Return [x, y] of the center of cell containing provided text 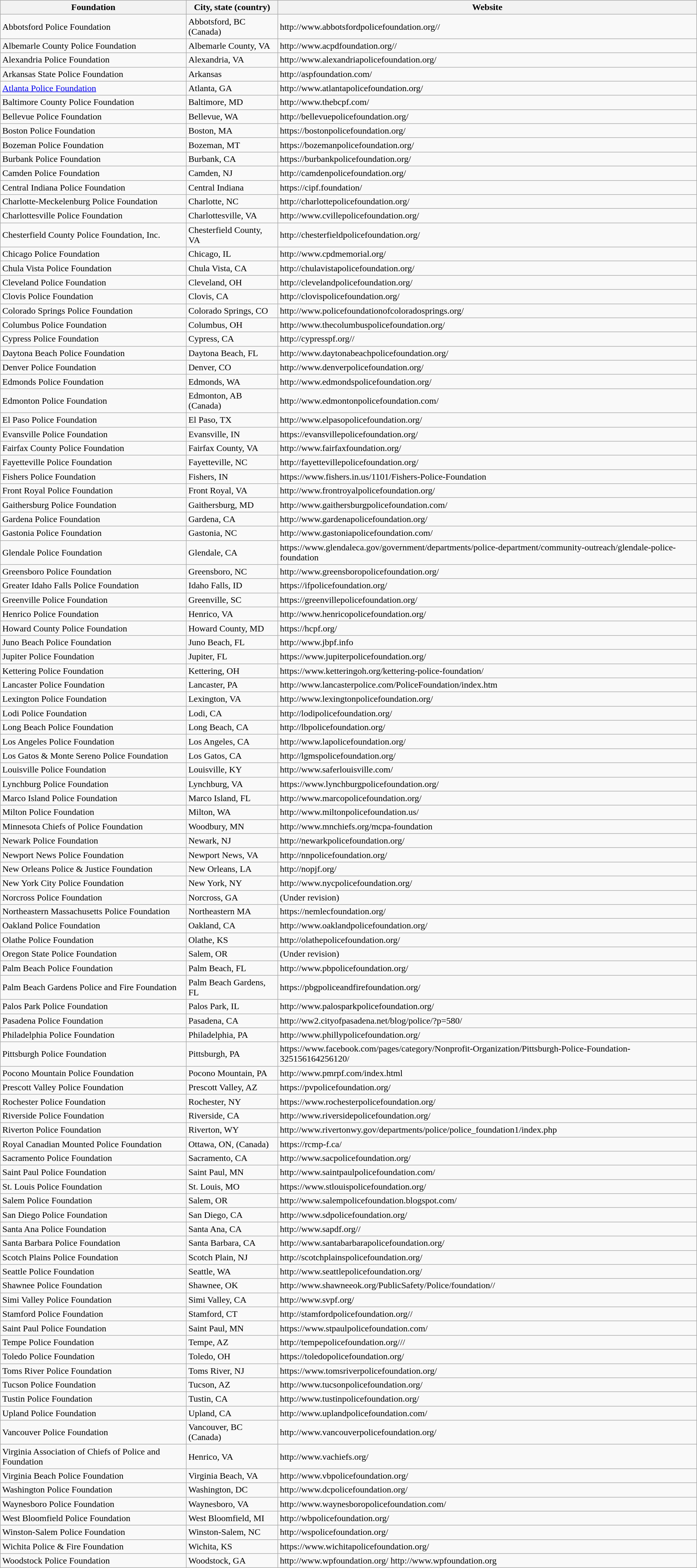
Lancaster, PA [232, 685]
Gardena, CA [232, 519]
http://www.uplandpolicefoundation.com/ [487, 1413]
http://chesterfieldpolicefoundation.org/ [487, 235]
http://www.lexingtonpolicefoundation.org/ [487, 699]
Lynchburg Police Foundation [93, 784]
https://www.glendaleca.gov/government/departments/police-department/community-outreach/glendale-police-foundation [487, 552]
https://toledopolicefoundation.org/ [487, 1356]
Howard County Police Foundation [93, 628]
Edmonds, WA [232, 381]
http://clevelandpolicefoundation.org/ [487, 282]
Seattle, WA [232, 1271]
Washington, DC [232, 1490]
http://www.edmondspolicefoundation.org/ [487, 381]
New York, NY [232, 883]
Chesterfield County, VA [232, 235]
San Diego, CA [232, 1215]
Palm Beach Gardens Police and Fire Foundation [93, 988]
Howard County, MD [232, 628]
https://rcmp-f.ca/ [487, 1144]
Greenville, SC [232, 600]
Arkansas [232, 74]
Rochester, NY [232, 1101]
Chicago, IL [232, 254]
Winston-Salem, NC [232, 1532]
https://bozemanpolicefoundation.org/ [487, 145]
http://www.gardenapolicefoundation.org/ [487, 519]
http://fayettevillepolicefoundation.org/ [487, 463]
Glendale, CA [232, 552]
Daytona Beach Police Foundation [93, 353]
Juno Beach Police Foundation [93, 642]
Arkansas State Police Foundation [93, 74]
Upland Police Foundation [93, 1413]
http://www.greensboropolicefoundation.org/ [487, 572]
Riverton Police Foundation [93, 1130]
Fayetteville, NC [232, 463]
https://evansvillepolicefoundation.org/ [487, 434]
https://bostonpolicefoundation.org/ [487, 131]
Upland, CA [232, 1413]
https://www.stpaulpolicefoundation.com/ [487, 1328]
Lynchburg, VA [232, 784]
Olathe Police Foundation [93, 940]
https://www.lynchburgpolicefoundation.org/ [487, 784]
Greater Idaho Falls Police Foundation [93, 586]
http://www.santabarbarapolicefoundation.org/ [487, 1243]
Milton, WA [232, 812]
Philadelphia, PA [232, 1035]
Fairfax County Police Foundation [93, 448]
Scotch Plains Police Foundation [93, 1257]
Tustin Police Foundation [93, 1399]
Baltimore, MD [232, 102]
https://www.jupiterpolicefoundation.org/ [487, 656]
Chula Vista Police Foundation [93, 268]
http://www.thecolumbuspolicefoundation.org/ [487, 325]
Sacramento Police Foundation [93, 1158]
Santa Barbara, CA [232, 1243]
Prescott Valley Police Foundation [93, 1087]
Norcross Police Foundation [93, 897]
Stamford, CT [232, 1314]
Henrico Police Foundation [93, 614]
https://cipf.foundation/ [487, 187]
http://www.elpasopolicefoundation.org/ [487, 420]
Riverside, CA [232, 1116]
http://www.phillypolicefoundation.org/ [487, 1035]
Fayetteville Police Foundation [93, 463]
Tempe Police Foundation [93, 1342]
New York City Police Foundation [93, 883]
Idaho Falls, ID [232, 586]
Fishers Police Foundation [93, 477]
Website [487, 7]
El Paso, TX [232, 420]
Front Royal, VA [232, 491]
Chesterfield County Police Foundation, Inc. [93, 235]
Greensboro, NC [232, 572]
Burbank, CA [232, 159]
https://ifpolicefoundation.org/ [487, 586]
Charlotte, NC [232, 202]
Shawnee, OK [232, 1286]
Philadelphia Police Foundation [93, 1035]
Chicago Police Foundation [93, 254]
Glendale Police Foundation [93, 552]
Rochester Police Foundation [93, 1101]
Scotch Plain, NJ [232, 1257]
Camden, NJ [232, 173]
Gaithersburg, MD [232, 505]
West Bloomfield Police Foundation [93, 1518]
Newark Police Foundation [93, 841]
Toms River, NJ [232, 1370]
http://www.wpfoundation.org/ http://www.wpfoundation.org [487, 1561]
http://tempepolicefoundation.org/// [487, 1342]
Cypress Police Foundation [93, 339]
Woodstock Police Foundation [93, 1561]
http://newarkpolicefoundation.org/ [487, 841]
http://www.tucsonpolicefoundation.org/ [487, 1385]
http://wspolicefoundation.org/ [487, 1532]
Alexandria, VA [232, 60]
Newport News Police Foundation [93, 855]
https://www.wichitapolicefoundation.org/ [487, 1546]
Tustin, CA [232, 1399]
http://lodipolicefoundation.org/ [487, 713]
Tempe, AZ [232, 1342]
https://pbgpoliceandfirefoundation.org/ [487, 988]
https://www.tomsriverpolicefoundation.org/ [487, 1370]
Palm Beach, FL [232, 968]
Toledo Police Foundation [93, 1356]
Boston, MA [232, 131]
Chula Vista, CA [232, 268]
http://wbpolicefoundation.org/ [487, 1518]
Wichita, KS [232, 1546]
Prescott Valley, AZ [232, 1087]
Albemarle County Police Foundation [93, 46]
Northeastern Massachusetts Police Foundation [93, 912]
http://www.lapolicefoundation.org/ [487, 742]
Virginia Association of Chiefs of Police and Foundation [93, 1456]
Newark, NJ [232, 841]
http://aspfoundation.com/ [487, 74]
http://stamfordpolicefoundation.org// [487, 1314]
Palos Park, IL [232, 1007]
Woodbury, MN [232, 826]
Northeastern MA [232, 912]
http://www.saferlouisville.com/ [487, 770]
San Diego Police Foundation [93, 1215]
Pocono Mountain, PA [232, 1073]
Santa Ana Police Foundation [93, 1229]
https://greenvillepolicefoundation.org/ [487, 600]
https://pvpolicefoundation.org/ [487, 1087]
City, state (country) [232, 7]
Palos Park Police Foundation [93, 1007]
Edmonds Police Foundation [93, 381]
Fishers, IN [232, 477]
Columbus Police Foundation [93, 325]
Lodi, CA [232, 713]
Washington Police Foundation [93, 1490]
Louisville Police Foundation [93, 770]
http://bellevuepolicefoundation.org/ [487, 116]
Salem Police Foundation [93, 1201]
Shawnee Police Foundation [93, 1286]
Los Angeles Police Foundation [93, 742]
Santa Barbara Police Foundation [93, 1243]
Palm Beach Gardens, FL [232, 988]
Juno Beach, FL [232, 642]
Alexandria Police Foundation [93, 60]
Pocono Mountain Police Foundation [93, 1073]
Edmonton, AB (Canada) [232, 400]
http://camdenpolicefoundation.org/ [487, 173]
Ottawa, ON, (Canada) [232, 1144]
El Paso Police Foundation [93, 420]
Burbank Police Foundation [93, 159]
Bellevue, WA [232, 116]
http://www.cpdmemorial.org/ [487, 254]
Los Gatos, CA [232, 756]
Abbotsford, BC (Canada) [232, 27]
Minnesota Chiefs of Police Foundation [93, 826]
Cypress, CA [232, 339]
Colorado Springs, CO [232, 311]
Waynesboro, VA [232, 1504]
Denver, CO [232, 367]
http://www.seattlepolicefoundation.org/ [487, 1271]
Central Indiana [232, 187]
Norcross, GA [232, 897]
Charlottesville Police Foundation [93, 216]
Atlanta, GA [232, 88]
Marco Island Police Foundation [93, 798]
Royal Canadian Mounted Police Foundation [93, 1144]
https://nemlecfoundation.org/ [487, 912]
Evansville Police Foundation [93, 434]
Palm Beach Police Foundation [93, 968]
http://www.riversidepolicefoundation.org/ [487, 1116]
Wichita Police & Fire Foundation [93, 1546]
http://www.henricopolicefoundation.org/ [487, 614]
http://www.vbpolicefoundation.org/ [487, 1476]
Kettering, OH [232, 671]
Colorado Springs Police Foundation [93, 311]
https://www.rochesterpolicefoundation.org/ [487, 1101]
Abbotsford Police Foundation [93, 27]
Seattle Police Foundation [93, 1271]
Cleveland, OH [232, 282]
West Bloomfield, MI [232, 1518]
Vancouver Police Foundation [93, 1433]
Pasadena, CA [232, 1021]
http://www.denverpolicefoundation.org/ [487, 367]
Waynesboro Police Foundation [93, 1504]
Stamford Police Foundation [93, 1314]
Jupiter, FL [232, 656]
http://www.sapdf.org// [487, 1229]
http://www.pbpolicefoundation.org/ [487, 968]
Edmonton Police Foundation [93, 400]
Los Angeles, CA [232, 742]
http://www.rivertonwy.gov/departments/police/police_foundation1/index.php [487, 1130]
Santa Ana, CA [232, 1229]
Foundation [93, 7]
Lodi Police Foundation [93, 713]
Gastonia, NC [232, 533]
Milton Police Foundation [93, 812]
Marco Island, FL [232, 798]
Long Beach, CA [232, 727]
https://www.stlouispolicefoundation.org/ [487, 1187]
Boston Police Foundation [93, 131]
Camden Police Foundation [93, 173]
http://www.abbotsfordpolicefoundation.org// [487, 27]
http://www.daytonabeachpolicefoundation.org/ [487, 353]
https://www.fishers.in.us/1101/Fishers-Police-Foundation [487, 477]
Gardena Police Foundation [93, 519]
http://www.gastoniapolicefoundation.com/ [487, 533]
http://lgmspolicefoundation.org/ [487, 756]
http://www.waynesboropolicefoundation.com/ [487, 1504]
http://www.pmrpf.com/index.html [487, 1073]
Lancaster Police Foundation [93, 685]
Simi Valley, CA [232, 1300]
Atlanta Police Foundation [93, 88]
http://www.vancouverpolicefoundation.org/ [487, 1433]
Pasadena Police Foundation [93, 1021]
Toledo, OH [232, 1356]
Central Indiana Police Foundation [93, 187]
Oregon State Police Foundation [93, 954]
http://www.oaklandpolicefoundation.org/ [487, 926]
http://www.atlantapolicefoundation.org/ [487, 88]
Lexington Police Foundation [93, 699]
http://www.palosparkpolicefoundation.org/ [487, 1007]
https://www.ketteringoh.org/kettering-police-foundation/ [487, 671]
Front Royal Police Foundation [93, 491]
Greensboro Police Foundation [93, 572]
Simi Valley Police Foundation [93, 1300]
Greenville Police Foundation [93, 600]
Clovis, CA [232, 297]
Columbus, OH [232, 325]
Gaithersburg Police Foundation [93, 505]
Olathe, KS [232, 940]
http://www.nycpolicefoundation.org/ [487, 883]
Clovis Police Foundation [93, 297]
http://chulavistapolicefoundation.org/ [487, 268]
Denver Police Foundation [93, 367]
Charlotte-Meckelenburg Police Foundation [93, 202]
http://cypresspf.org// [487, 339]
http://www.cvillepolicefoundation.org/ [487, 216]
http://www.frontroyalpolicefoundation.org/ [487, 491]
Vancouver, BC (Canada) [232, 1433]
http://www.thebcpf.com/ [487, 102]
Cleveland Police Foundation [93, 282]
http://www.acpdfoundation.org// [487, 46]
http://www.fairfaxfoundation.org/ [487, 448]
Sacramento, CA [232, 1158]
Toms River Police Foundation [93, 1370]
http://www.vachiefs.org/ [487, 1456]
Riverton, WY [232, 1130]
http://www.marcopolicefoundation.org/ [487, 798]
http://www.sdpolicefoundation.org/ [487, 1215]
http://www.shawneeok.org/PublicSafety/Police/foundation// [487, 1286]
http://lbpolicefoundation.org/ [487, 727]
http://nopjf.org/ [487, 869]
http://charlottepolicefoundation.org/ [487, 202]
http://www.alexandriapolicefoundation.org/ [487, 60]
http://clovispolicefoundation.org/ [487, 297]
http://www.policefoundationofcoloradosprings.org/ [487, 311]
Bellevue Police Foundation [93, 116]
http://www.svpf.org/ [487, 1300]
http://www.tustinpolicefoundation.org/ [487, 1399]
http://www.dcpolicefoundation.org/ [487, 1490]
Bozeman Police Foundation [93, 145]
http://www.jbpf.info [487, 642]
Charlottesville, VA [232, 216]
St. Louis, MO [232, 1187]
Winston-Salem Police Foundation [93, 1532]
St. Louis Police Foundation [93, 1187]
Daytona Beach, FL [232, 353]
https://hcpf.org/ [487, 628]
Louisville, KY [232, 770]
http://www.salempolicefoundation.blogspot.com/ [487, 1201]
https://www.facebook.com/pages/category/Nonprofit-Organization/Pittsburgh-Police-Foundation-325156164256120/ [487, 1054]
Oakland Police Foundation [93, 926]
http://www.miltonpolicefoundation.us/ [487, 812]
http://www.gaithersburgpolicefoundation.com/ [487, 505]
Baltimore County Police Foundation [93, 102]
Gastonia Police Foundation [93, 533]
Evansville, IN [232, 434]
Virginia Beach, VA [232, 1476]
Pittsburgh, PA [232, 1054]
Riverside Police Foundation [93, 1116]
http://www.lancasterpolice.com/PoliceFoundation/index.htm [487, 685]
Los Gatos & Monte Sereno Police Foundation [93, 756]
http://scotchplainspolicefoundation.org/ [487, 1257]
Pittsburgh Police Foundation [93, 1054]
New Orleans Police & Justice Foundation [93, 869]
http://www.mnchiefs.org/mcpa-foundation [487, 826]
http://ww2.cityofpasadena.net/blog/police/?p=580/ [487, 1021]
Jupiter Police Foundation [93, 656]
Kettering Police Foundation [93, 671]
Newport News, VA [232, 855]
Albemarle County, VA [232, 46]
Tucson, AZ [232, 1385]
Woodstock, GA [232, 1561]
http://olathepolicefoundation.org/ [487, 940]
Virginia Beach Police Foundation [93, 1476]
Oakland, CA [232, 926]
http://www.edmontonpolicefoundation.com/ [487, 400]
Fairfax County, VA [232, 448]
https://burbankpolicefoundation.org/ [487, 159]
Tucson Police Foundation [93, 1385]
http://www.saintpaulpolicefoundation.com/ [487, 1172]
http://www.sacpolicefoundation.org/ [487, 1158]
Lexington, VA [232, 699]
Long Beach Police Foundation [93, 727]
New Orleans, LA [232, 869]
http://nnpolicefoundation.org/ [487, 855]
Bozeman, MT [232, 145]
